Search for the cell housing the specified text and yield its [x, y] center coordinate. 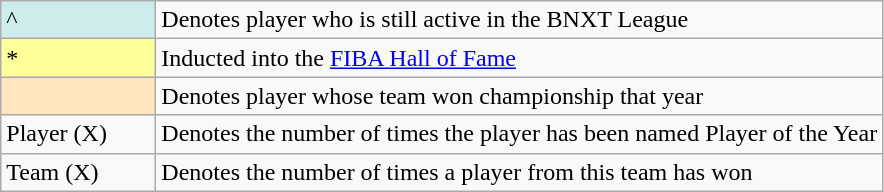
^ [78, 20]
Denotes player whose team won championship that year [520, 96]
Denotes player who is still active in the BNXT League [520, 20]
Denotes the number of times the player has been named Player of the Year [520, 134]
Inducted into the FIBA Hall of Fame [520, 58]
* [78, 58]
Player (X) [78, 134]
Team (X) [78, 172]
Denotes the number of times a player from this team has won [520, 172]
